Identify which cell holds the provided text, then report its [X, Y] central coordinate. 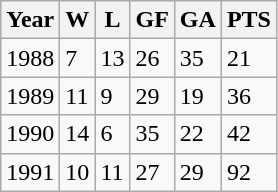
42 [248, 134]
26 [152, 58]
1988 [30, 58]
7 [78, 58]
W [78, 20]
10 [78, 172]
1989 [30, 96]
36 [248, 96]
27 [152, 172]
Year [30, 20]
9 [112, 96]
6 [112, 134]
92 [248, 172]
1991 [30, 172]
13 [112, 58]
GF [152, 20]
L [112, 20]
19 [198, 96]
GA [198, 20]
21 [248, 58]
22 [198, 134]
14 [78, 134]
1990 [30, 134]
PTS [248, 20]
